Locate the cell with the specified text and output its (X, Y) center coordinate. 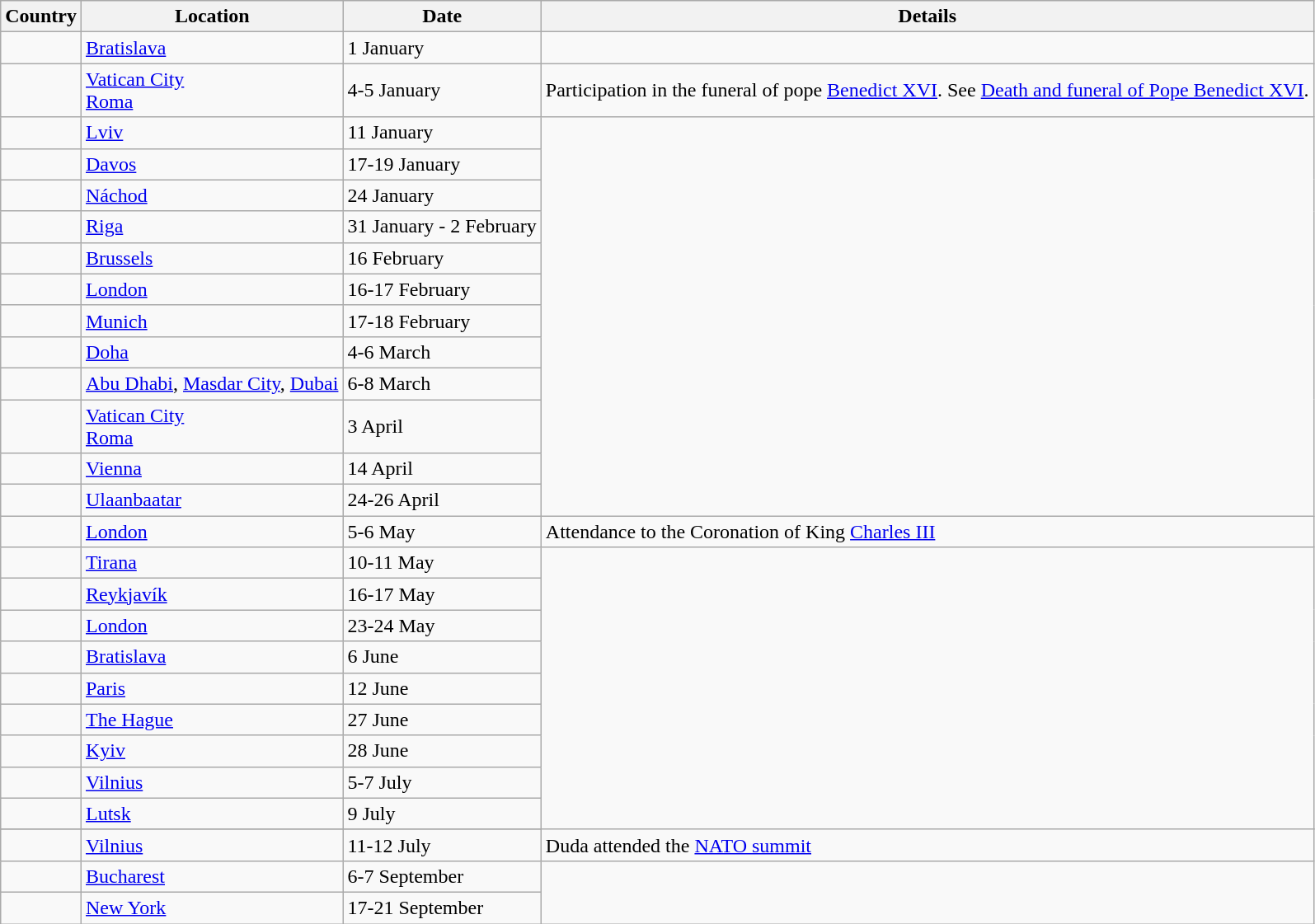
Duda attended the NATO summit (927, 845)
16 February (442, 258)
28 June (442, 751)
5-7 July (442, 782)
1 January (442, 48)
4-5 January (442, 91)
Participation in the funeral of pope Benedict XVI. See Death and funeral of Pope Benedict XVI. (927, 91)
5-6 May (442, 532)
Riga (211, 227)
16-17 May (442, 594)
Munich (211, 321)
Lutsk (211, 814)
Country (41, 16)
Brussels (211, 258)
Attendance to the Coronation of King Charles III (927, 532)
31 January - 2 February (442, 227)
24 January (442, 195)
Abu Dhabi, Masdar City, Dubai (211, 383)
17-19 January (442, 164)
6-8 March (442, 383)
11 January (442, 133)
Náchod (211, 195)
Reykjavík (211, 594)
10-11 May (442, 563)
11-12 July (442, 845)
Tirana (211, 563)
23-24 May (442, 626)
Kyiv (211, 751)
14 April (442, 469)
4-6 March (442, 352)
6 June (442, 657)
Lviv (211, 133)
Bucharest (211, 876)
3 April (442, 425)
17-18 February (442, 321)
Details (927, 16)
24-26 April (442, 500)
New York (211, 908)
12 June (442, 688)
16-17 February (442, 289)
Vienna (211, 469)
The Hague (211, 720)
6-7 September (442, 876)
Davos (211, 164)
Paris (211, 688)
17-21 September (442, 908)
Ulaanbaatar (211, 500)
Date (442, 16)
Doha (211, 352)
Location (211, 16)
27 June (442, 720)
9 July (442, 814)
